Extract the [X, Y] coordinate from the center of the cell holding the provided text.  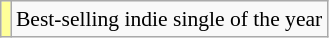
Best-selling indie single of the year [169, 19]
